Scan for the cell matching the given text and deliver its (X, Y) coordinate at center. 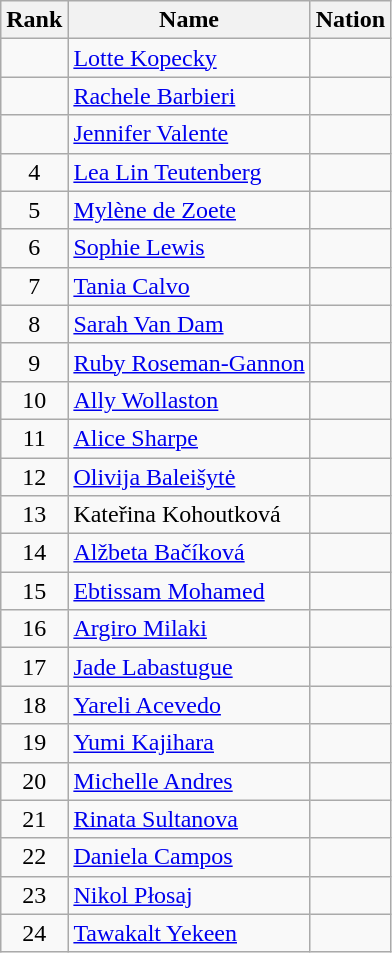
Ally Wollaston (189, 400)
Nation (350, 20)
Lotte Kopecky (189, 58)
Tawakalt Yekeen (189, 933)
21 (34, 819)
Rank (34, 20)
Nikol Płosaj (189, 895)
12 (34, 477)
4 (34, 172)
17 (34, 667)
Mylène de Zoete (189, 210)
7 (34, 286)
Sophie Lewis (189, 248)
Yareli Acevedo (189, 705)
24 (34, 933)
Jennifer Valente (189, 134)
Lea Lin Teutenberg (189, 172)
Sarah Van Dam (189, 324)
8 (34, 324)
16 (34, 629)
Tania Calvo (189, 286)
Kateřina Kohoutková (189, 515)
Olivija Baleišytė (189, 477)
Yumi Kajihara (189, 743)
Alžbeta Bačíková (189, 553)
22 (34, 857)
Michelle Andres (189, 781)
Name (189, 20)
Daniela Campos (189, 857)
Ruby Roseman-Gannon (189, 362)
Rachele Barbieri (189, 96)
Argiro Milaki (189, 629)
Jade Labastugue (189, 667)
14 (34, 553)
Ebtissam Mohamed (189, 591)
11 (34, 438)
15 (34, 591)
Rinata Sultanova (189, 819)
18 (34, 705)
10 (34, 400)
6 (34, 248)
19 (34, 743)
13 (34, 515)
9 (34, 362)
5 (34, 210)
23 (34, 895)
Alice Sharpe (189, 438)
20 (34, 781)
